Pinpoint the cell where the given text exists, returning its [x, y] midpoint coordinate. 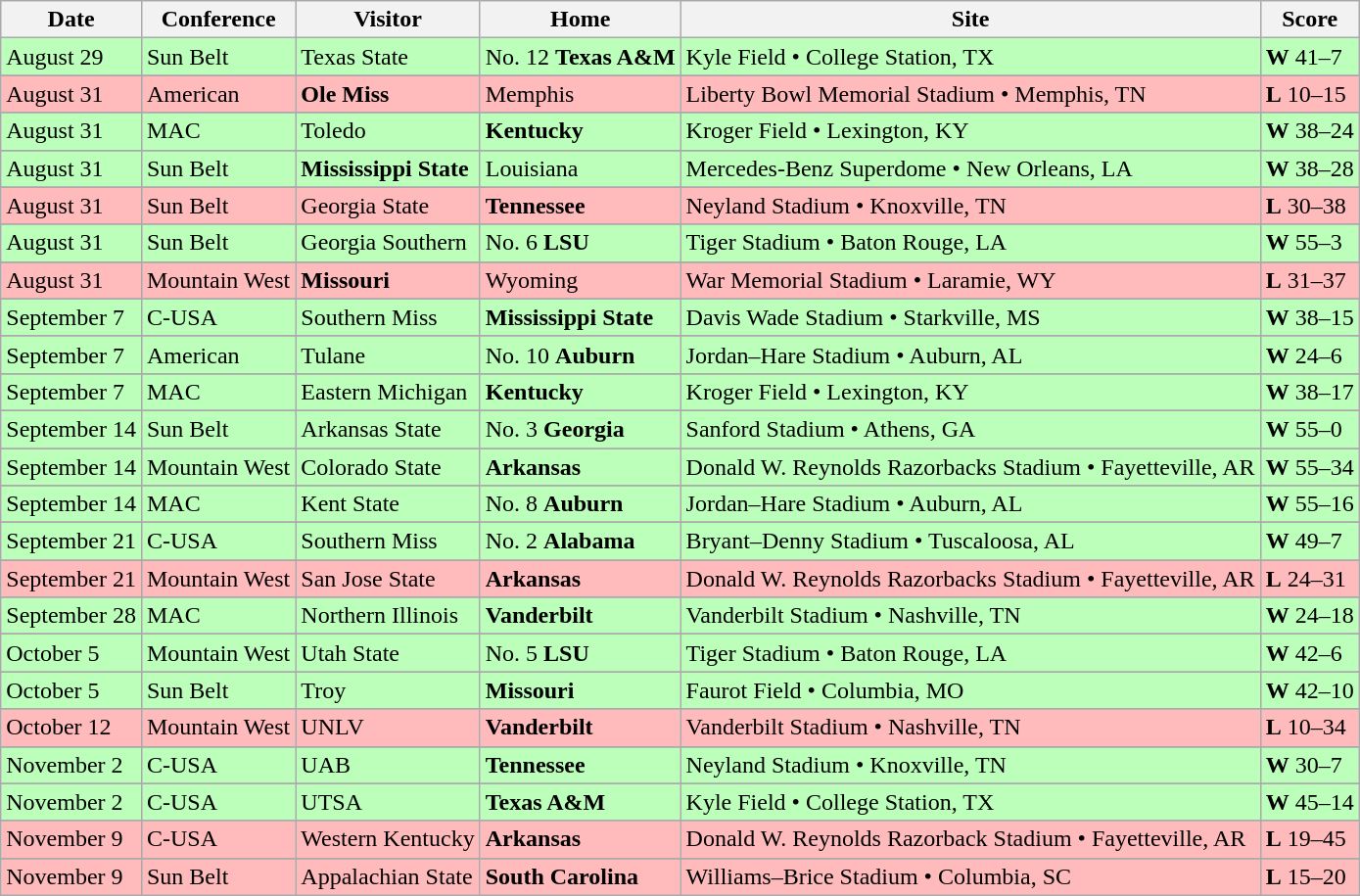
Eastern Michigan [388, 392]
W 55–0 [1310, 429]
Arkansas State [388, 429]
Louisiana [580, 168]
Kent State [388, 504]
War Memorial Stadium • Laramie, WY [970, 280]
W 55–3 [1310, 243]
Conference [217, 20]
Utah State [388, 653]
W 38–15 [1310, 317]
Site [970, 20]
Donald W. Reynolds Razorback Stadium • Fayetteville, AR [970, 839]
Georgia Southern [388, 243]
September 28 [71, 616]
Sanford Stadium • Athens, GA [970, 429]
No. 12 Texas A&M [580, 57]
No. 5 LSU [580, 653]
Western Kentucky [388, 839]
L 10–15 [1310, 94]
October 12 [71, 728]
Bryant–Denny Stadium • Tuscaloosa, AL [970, 542]
No. 8 Auburn [580, 504]
L 31–37 [1310, 280]
No. 3 Georgia [580, 429]
Liberty Bowl Memorial Stadium • Memphis, TN [970, 94]
Colorado State [388, 467]
No. 6 LSU [580, 243]
Wyoming [580, 280]
W 38–24 [1310, 131]
UTSA [388, 802]
Georgia State [388, 206]
Troy [388, 690]
Score [1310, 20]
Texas State [388, 57]
L 19–45 [1310, 839]
San Jose State [388, 579]
W 55–16 [1310, 504]
W 30–7 [1310, 765]
W 45–14 [1310, 802]
Date [71, 20]
Appalachian State [388, 876]
No. 10 Auburn [580, 354]
No. 2 Alabama [580, 542]
W 38–28 [1310, 168]
Davis Wade Stadium • Starkville, MS [970, 317]
W 38–17 [1310, 392]
Memphis [580, 94]
W 55–34 [1310, 467]
Mercedes-Benz Superdome • New Orleans, LA [970, 168]
Northern Illinois [388, 616]
Toledo [388, 131]
August 29 [71, 57]
Tulane [388, 354]
Williams–Brice Stadium • Columbia, SC [970, 876]
L 30–38 [1310, 206]
Visitor [388, 20]
Faurot Field • Columbia, MO [970, 690]
South Carolina [580, 876]
W 24–6 [1310, 354]
Texas A&M [580, 802]
UAB [388, 765]
W 24–18 [1310, 616]
UNLV [388, 728]
W 42–10 [1310, 690]
L 15–20 [1310, 876]
Home [580, 20]
L 10–34 [1310, 728]
W 41–7 [1310, 57]
W 42–6 [1310, 653]
L 24–31 [1310, 579]
W 49–7 [1310, 542]
Ole Miss [388, 94]
